Detect which cell encompasses the target text, then output its [X, Y] center coordinate. 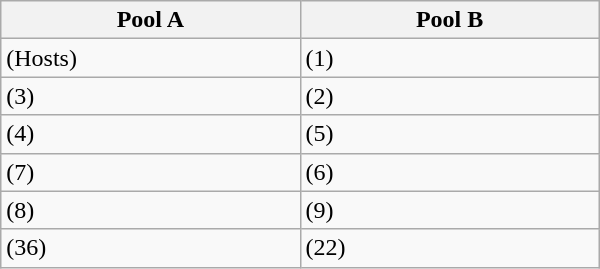
(Hosts) [150, 58]
(8) [150, 210]
Pool A [150, 20]
(7) [150, 172]
(5) [450, 134]
(3) [150, 96]
(4) [150, 134]
(36) [150, 248]
Pool B [450, 20]
(22) [450, 248]
(6) [450, 172]
(9) [450, 210]
(2) [450, 96]
(1) [450, 58]
